From the cell containing the given text, extract its center point as [X, Y] coordinate. 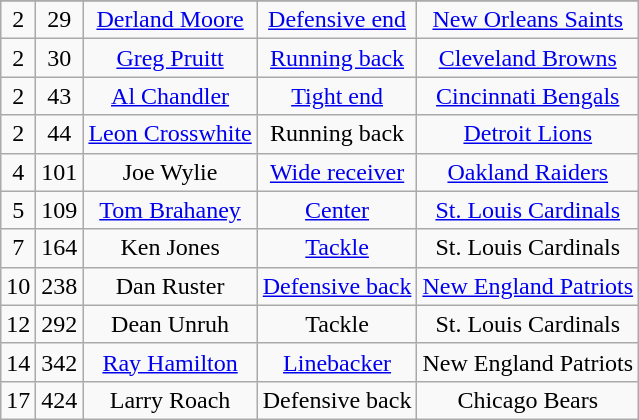
Leon Crosswhite [170, 134]
7 [18, 248]
12 [18, 324]
30 [60, 58]
Ray Hamilton [170, 362]
Wide receiver [337, 172]
Larry Roach [170, 400]
292 [60, 324]
Linebacker [337, 362]
29 [60, 20]
109 [60, 210]
Greg Pruitt [170, 58]
238 [60, 286]
Al Chandler [170, 96]
Dan Ruster [170, 286]
Joe Wylie [170, 172]
Chicago Bears [528, 400]
Ken Jones [170, 248]
Oakland Raiders [528, 172]
New Orleans Saints [528, 20]
Defensive end [337, 20]
44 [60, 134]
Tom Brahaney [170, 210]
17 [18, 400]
14 [18, 362]
Tight end [337, 96]
Center [337, 210]
164 [60, 248]
342 [60, 362]
101 [60, 172]
Detroit Lions [528, 134]
10 [18, 286]
5 [18, 210]
Cleveland Browns [528, 58]
Cincinnati Bengals [528, 96]
4 [18, 172]
43 [60, 96]
Derland Moore [170, 20]
Dean Unruh [170, 324]
424 [60, 400]
